Detect which cell encompasses the target text, then output its (x, y) center coordinate. 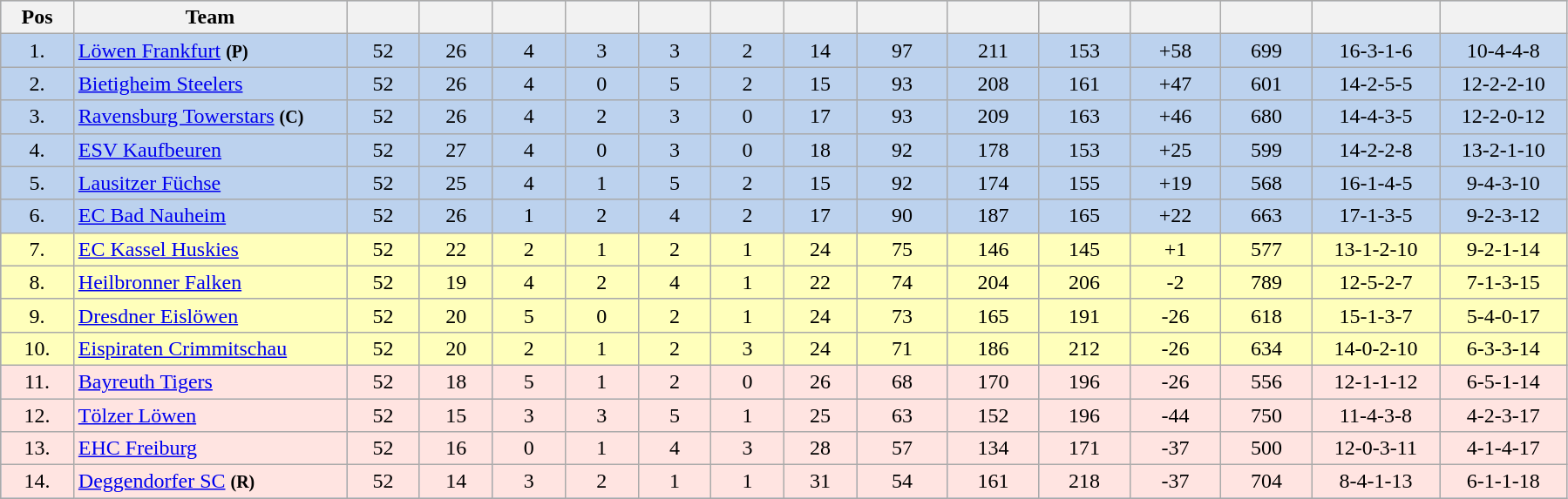
601 (1266, 84)
1. (37, 51)
Pos (37, 17)
704 (1266, 482)
618 (1266, 315)
9-4-3-10 (1504, 183)
500 (1266, 448)
28 (820, 448)
634 (1266, 348)
5. (37, 183)
155 (1084, 183)
11-4-3-8 (1375, 415)
14-2-5-5 (1375, 84)
152 (993, 415)
191 (1084, 315)
-2 (1175, 282)
+58 (1175, 51)
-44 (1175, 415)
9-2-1-14 (1504, 249)
12-2-0-12 (1504, 117)
171 (1084, 448)
750 (1266, 415)
12-0-3-11 (1375, 448)
12-5-2-7 (1375, 282)
13. (37, 448)
134 (993, 448)
4-1-4-17 (1504, 448)
Team (209, 17)
+47 (1175, 84)
9. (37, 315)
3. (37, 117)
9-2-3-12 (1504, 216)
EC Kassel Huskies (209, 249)
+19 (1175, 183)
74 (902, 282)
10. (37, 348)
218 (1084, 482)
12-2-2-10 (1504, 84)
211 (993, 51)
54 (902, 482)
170 (993, 381)
63 (902, 415)
75 (902, 249)
599 (1266, 150)
16-1-4-5 (1375, 183)
12-1-1-12 (1375, 381)
EHC Freiburg (209, 448)
31 (820, 482)
12. (37, 415)
EC Bad Nauheim (209, 216)
186 (993, 348)
699 (1266, 51)
+46 (1175, 117)
15-1-3-7 (1375, 315)
178 (993, 150)
5-4-0-17 (1504, 315)
+22 (1175, 216)
13-2-1-10 (1504, 150)
204 (993, 282)
ESV Kaufbeuren (209, 150)
6. (37, 216)
13-1-2-10 (1375, 249)
663 (1266, 216)
6-1-1-18 (1504, 482)
14-4-3-5 (1375, 117)
17-1-3-5 (1375, 216)
208 (993, 84)
206 (1084, 282)
145 (1084, 249)
556 (1266, 381)
16 (456, 448)
163 (1084, 117)
+1 (1175, 249)
Eispiraten Crimmitschau (209, 348)
212 (1084, 348)
10-4-4-8 (1504, 51)
97 (902, 51)
Heilbronner Falken (209, 282)
73 (902, 315)
8. (37, 282)
71 (902, 348)
7-1-3-15 (1504, 282)
57 (902, 448)
14-2-2-8 (1375, 150)
Tölzer Löwen (209, 415)
209 (993, 117)
14. (37, 482)
8-4-1-13 (1375, 482)
Löwen Frankfurt (P) (209, 51)
Dresdner Eislöwen (209, 315)
577 (1266, 249)
16-3-1-6 (1375, 51)
789 (1266, 282)
7. (37, 249)
68 (902, 381)
187 (993, 216)
4-2-3-17 (1504, 415)
Bietigheim Steelers (209, 84)
14-0-2-10 (1375, 348)
+25 (1175, 150)
Deggendorfer SC (R) (209, 482)
680 (1266, 117)
11. (37, 381)
6-3-3-14 (1504, 348)
Lausitzer Füchse (209, 183)
Ravensburg Towerstars (C) (209, 117)
174 (993, 183)
146 (993, 249)
19 (456, 282)
2. (37, 84)
4. (37, 150)
27 (456, 150)
568 (1266, 183)
6-5-1-14 (1504, 381)
Bayreuth Tigers (209, 381)
90 (902, 216)
